Identify which cell holds the provided text, then report its (x, y) central coordinate. 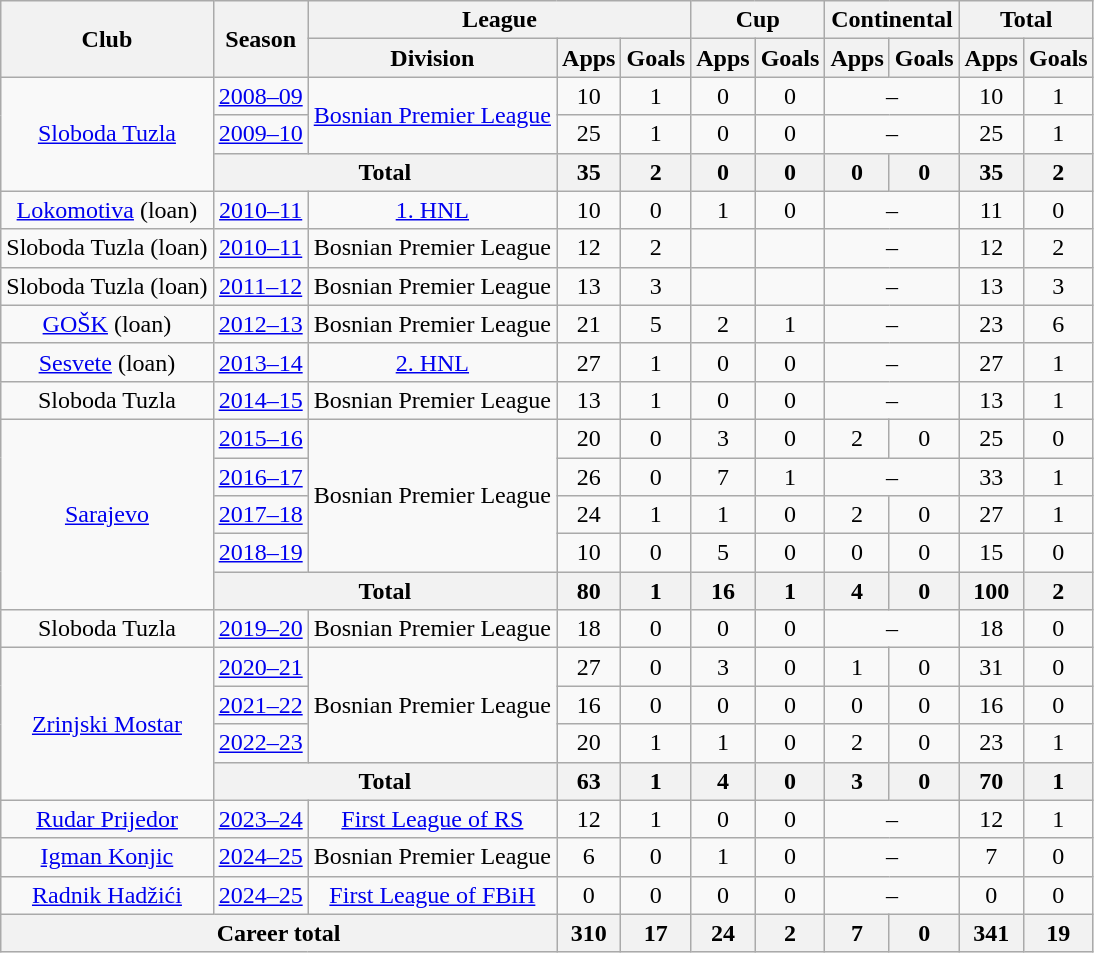
2. HNL (432, 362)
100 (991, 591)
GOŠK (loan) (107, 324)
Lokomotiva (loan) (107, 210)
2017–18 (260, 515)
2015–16 (260, 438)
2019–20 (260, 629)
Season (260, 39)
2020–21 (260, 667)
2022–23 (260, 743)
Sarajevo (107, 514)
Igman Konjic (107, 857)
Rudar Prijedor (107, 819)
1. HNL (432, 210)
31 (991, 667)
2016–17 (260, 477)
17 (656, 933)
21 (589, 324)
26 (589, 477)
Sesvete (loan) (107, 362)
First League of RS (432, 819)
310 (589, 933)
2009–10 (260, 134)
First League of FBiH (432, 895)
Cup (758, 20)
2012–13 (260, 324)
19 (1058, 933)
2018–19 (260, 553)
2023–24 (260, 819)
2011–12 (260, 286)
Club (107, 39)
2021–22 (260, 705)
80 (589, 591)
70 (991, 781)
Radnik Hadžići (107, 895)
15 (991, 553)
11 (991, 210)
League (499, 20)
Zrinjski Mostar (107, 724)
Career total (279, 933)
2013–14 (260, 362)
Continental (892, 20)
341 (991, 933)
2008–09 (260, 96)
Division (432, 58)
63 (589, 781)
2014–15 (260, 400)
33 (991, 477)
